Return (X, Y) of the center of cell containing provided text 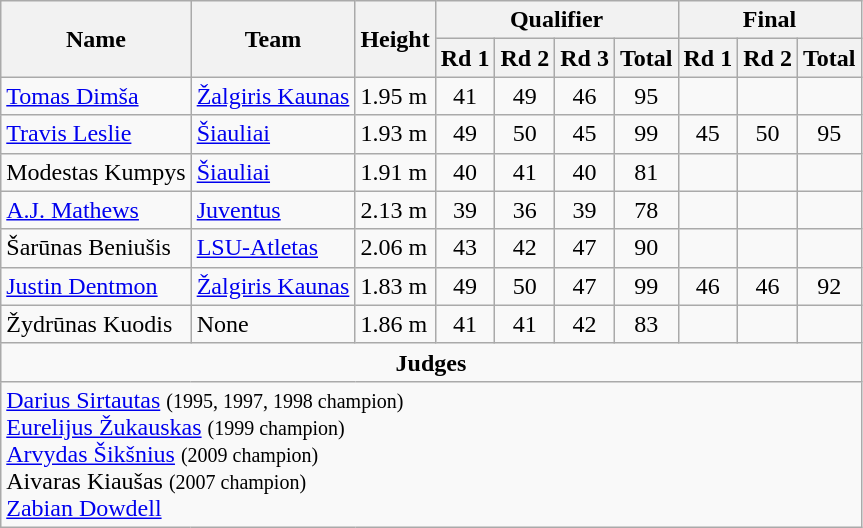
81 (646, 172)
A.J. Mathews (96, 210)
Height (395, 39)
78 (646, 210)
2.06 m (395, 248)
Modestas Kumpys (96, 172)
1.91 m (395, 172)
43 (465, 248)
Team (273, 39)
Travis Leslie (96, 134)
83 (646, 324)
1.86 m (395, 324)
1.93 m (395, 134)
36 (525, 210)
1.95 m (395, 96)
Rd 3 (585, 58)
90 (646, 248)
Juventus (273, 210)
Final (770, 20)
Qualifier (556, 20)
Justin Dentmon (96, 286)
Šarūnas Beniušis (96, 248)
Judges (431, 362)
2.13 m (395, 210)
None (273, 324)
92 (829, 286)
Tomas Dimša (96, 96)
LSU-Atletas (273, 248)
Name (96, 39)
1.83 m (395, 286)
Žydrūnas Kuodis (96, 324)
